Find where the given text appears and provide that cell's center as [X, Y] coordinate. 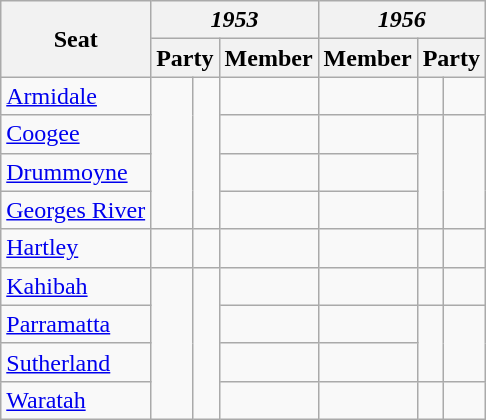
1956 [402, 20]
1953 [234, 20]
Drummoyne [76, 172]
Kahibah [76, 286]
Georges River [76, 210]
Sutherland [76, 362]
Armidale [76, 96]
Hartley [76, 248]
Seat [76, 39]
Coogee [76, 134]
Parramatta [76, 324]
Waratah [76, 400]
